Capture the cell that displays the provided text and extract its [X, Y] central coordinate. 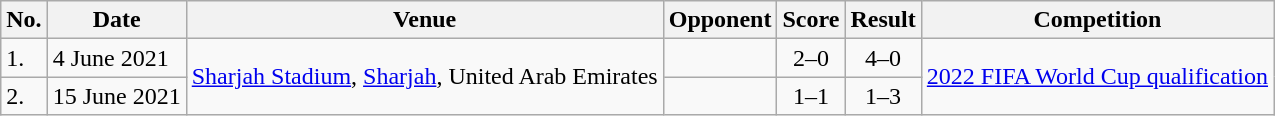
2. [24, 96]
Sharjah Stadium, Sharjah, United Arab Emirates [424, 77]
Score [811, 20]
2–0 [811, 58]
Opponent [720, 20]
1–3 [883, 96]
2022 FIFA World Cup qualification [1097, 77]
4 June 2021 [116, 58]
Venue [424, 20]
Result [883, 20]
Date [116, 20]
15 June 2021 [116, 96]
1. [24, 58]
4–0 [883, 58]
1–1 [811, 96]
No. [24, 20]
Competition [1097, 20]
